Find where the given text appears and provide that cell's center as (X, Y) coordinate. 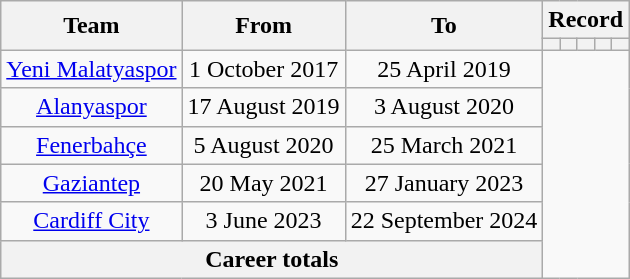
5 August 2020 (264, 145)
Cardiff City (92, 221)
17 August 2019 (264, 107)
Team (92, 26)
3 August 2020 (444, 107)
27 January 2023 (444, 183)
22 September 2024 (444, 221)
25 March 2021 (444, 145)
25 April 2019 (444, 69)
1 October 2017 (264, 69)
To (444, 26)
3 June 2023 (264, 221)
Career totals (272, 259)
Fenerbahçe (92, 145)
Record (586, 20)
Yeni Malatyaspor (92, 69)
From (264, 26)
Alanyaspor (92, 107)
Gaziantep (92, 183)
20 May 2021 (264, 183)
